Provide the (X, Y) coordinate of the cell's center where the given text is located.  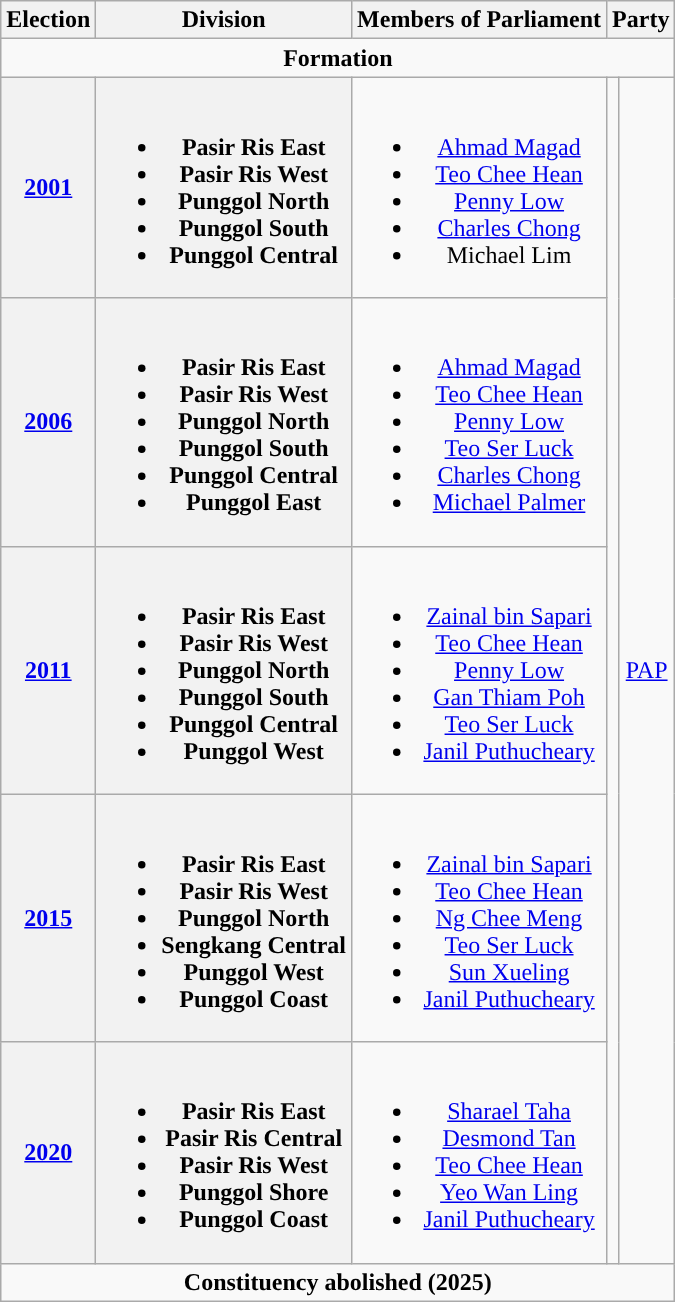
Members of Parliament (480, 20)
Zainal bin SapariTeo Chee HeanNg Chee MengTeo Ser LuckSun XuelingJanil Puthucheary (480, 918)
Pasir Ris EastPasir Ris WestPunggol NorthPunggol SouthPunggol CentralPunggol West (224, 670)
PAP (646, 670)
Formation (338, 58)
Pasir Ris EastPasir Ris WestPunggol NorthSengkang CentralPunggol WestPunggol Coast (224, 918)
Ahmad MagadTeo Chee HeanPenny LowCharles ChongMichael Lim (480, 188)
Zainal bin SapariTeo Chee HeanPenny LowGan Thiam PohTeo Ser LuckJanil Puthucheary (480, 670)
Election (48, 20)
Pasir Ris EastPasir Ris WestPunggol NorthPunggol SouthPunggol CentralPunggol East (224, 422)
Constituency abolished (2025) (338, 1282)
Ahmad MagadTeo Chee HeanPenny LowTeo Ser LuckCharles ChongMichael Palmer (480, 422)
2020 (48, 1152)
Division (224, 20)
2001 (48, 188)
Pasir Ris EastPasir Ris WestPunggol NorthPunggol SouthPunggol Central (224, 188)
Party (641, 20)
2006 (48, 422)
Pasir Ris EastPasir Ris CentralPasir Ris WestPunggol ShorePunggol Coast (224, 1152)
2011 (48, 670)
Sharael TahaDesmond TanTeo Chee HeanYeo Wan LingJanil Puthucheary (480, 1152)
2015 (48, 918)
